Capture the cell that displays the provided text and extract its (x, y) central coordinate. 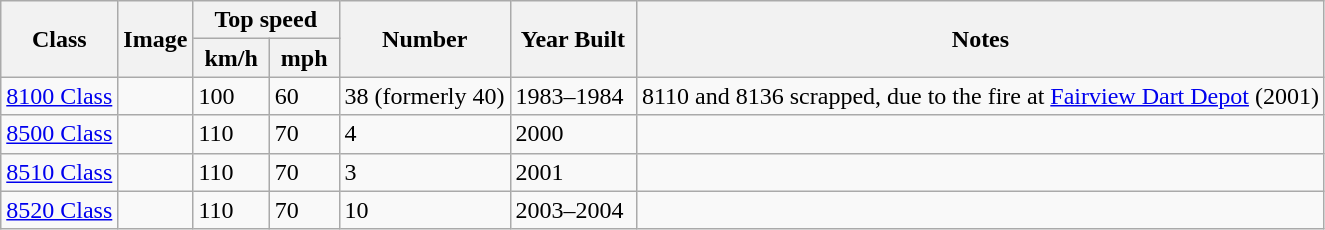
8500 Class (60, 134)
km/h (231, 58)
8110 and 8136 scrapped, due to the fire at Fairview Dart Depot (2001) (980, 96)
Top speed (266, 20)
8520 Class (60, 210)
Number (424, 39)
Notes (980, 39)
38 (formerly 40) (424, 96)
8510 Class (60, 172)
Class (60, 39)
3 (424, 172)
4 (424, 134)
2001 (573, 172)
2000 (573, 134)
100 (231, 96)
Year Built (573, 39)
10 (424, 210)
2003–2004 (573, 210)
1983–1984 (573, 96)
mph (304, 58)
8100 Class (60, 96)
60 (304, 96)
Image (156, 39)
